Locate the cell with the specified text and output its [X, Y] center coordinate. 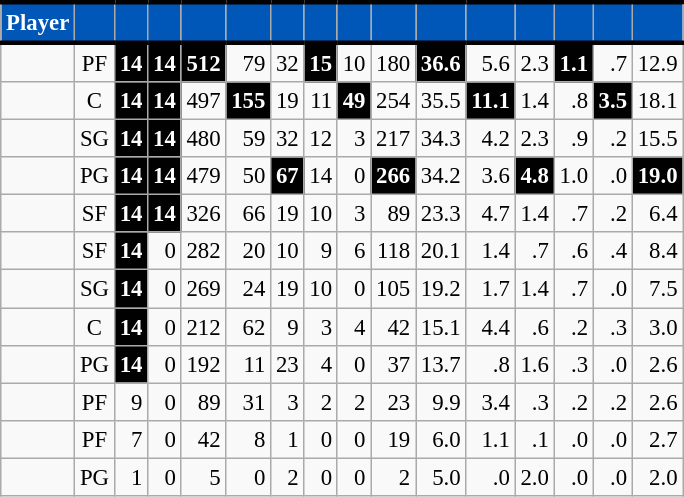
67 [288, 176]
1.7 [490, 289]
18.1 [657, 101]
15.1 [441, 327]
13.7 [441, 364]
480 [204, 139]
6.0 [441, 439]
15.5 [657, 139]
8 [248, 439]
266 [394, 176]
34.2 [441, 176]
4.8 [534, 176]
7.5 [657, 289]
36.6 [441, 62]
212 [204, 327]
4.7 [490, 214]
3.5 [612, 101]
6.4 [657, 214]
24 [248, 289]
19.0 [657, 176]
1.0 [574, 176]
37 [394, 364]
155 [248, 101]
217 [394, 139]
49 [354, 101]
479 [204, 176]
118 [394, 251]
512 [204, 62]
3.6 [490, 176]
12 [320, 139]
254 [394, 101]
5.6 [490, 62]
15 [320, 62]
11.1 [490, 101]
31 [248, 402]
105 [394, 289]
3.4 [490, 402]
20 [248, 251]
23.3 [441, 214]
4.4 [490, 327]
3.0 [657, 327]
59 [248, 139]
66 [248, 214]
1.6 [534, 364]
180 [394, 62]
.4 [612, 251]
12.9 [657, 62]
5 [204, 477]
.9 [574, 139]
34.3 [441, 139]
5.0 [441, 477]
282 [204, 251]
50 [248, 176]
2.7 [657, 439]
9.9 [441, 402]
269 [204, 289]
.1 [534, 439]
35.5 [441, 101]
Player [38, 22]
326 [204, 214]
6 [354, 251]
8.4 [657, 251]
4.2 [490, 139]
497 [204, 101]
62 [248, 327]
19.2 [441, 289]
20.1 [441, 251]
192 [204, 364]
7 [130, 439]
79 [248, 62]
